Detect which cell encompasses the target text, then output its (X, Y) center coordinate. 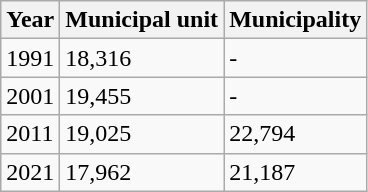
2021 (30, 172)
19,025 (142, 134)
Municipality (296, 20)
2011 (30, 134)
1991 (30, 58)
2001 (30, 96)
17,962 (142, 172)
22,794 (296, 134)
21,187 (296, 172)
Year (30, 20)
18,316 (142, 58)
Municipal unit (142, 20)
19,455 (142, 96)
